Output the [x, y] coordinate of the center of the cell containing the given text.  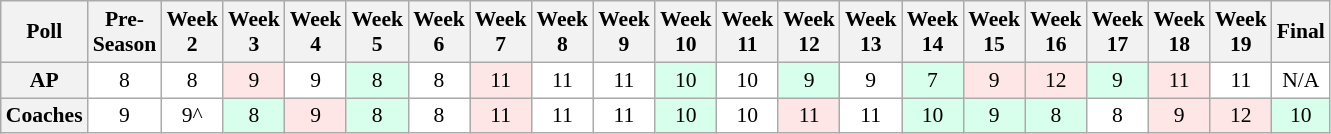
Week18 [1179, 32]
Week14 [933, 32]
Week6 [439, 32]
Final [1301, 32]
Week12 [809, 32]
Week2 [192, 32]
Week4 [316, 32]
N/A [1301, 80]
7 [933, 80]
Week19 [1241, 32]
Week17 [1118, 32]
Week8 [562, 32]
Poll [44, 32]
Week10 [686, 32]
9^ [192, 116]
Week16 [1056, 32]
Week3 [254, 32]
Coaches [44, 116]
Week13 [871, 32]
Week11 [748, 32]
Week5 [377, 32]
Week15 [994, 32]
Pre-Season [125, 32]
Week9 [624, 32]
AP [44, 80]
Week7 [501, 32]
